Identify which cell holds the provided text, then report its [x, y] central coordinate. 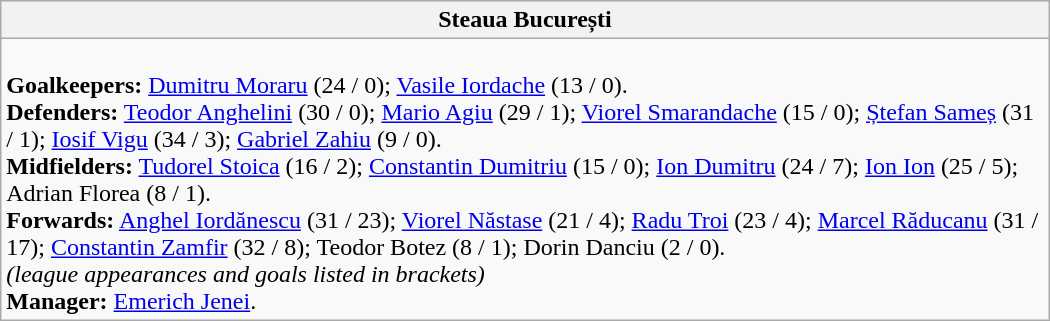
Steaua București [525, 20]
